Pinpoint the cell where the given text exists, returning its [X, Y] midpoint coordinate. 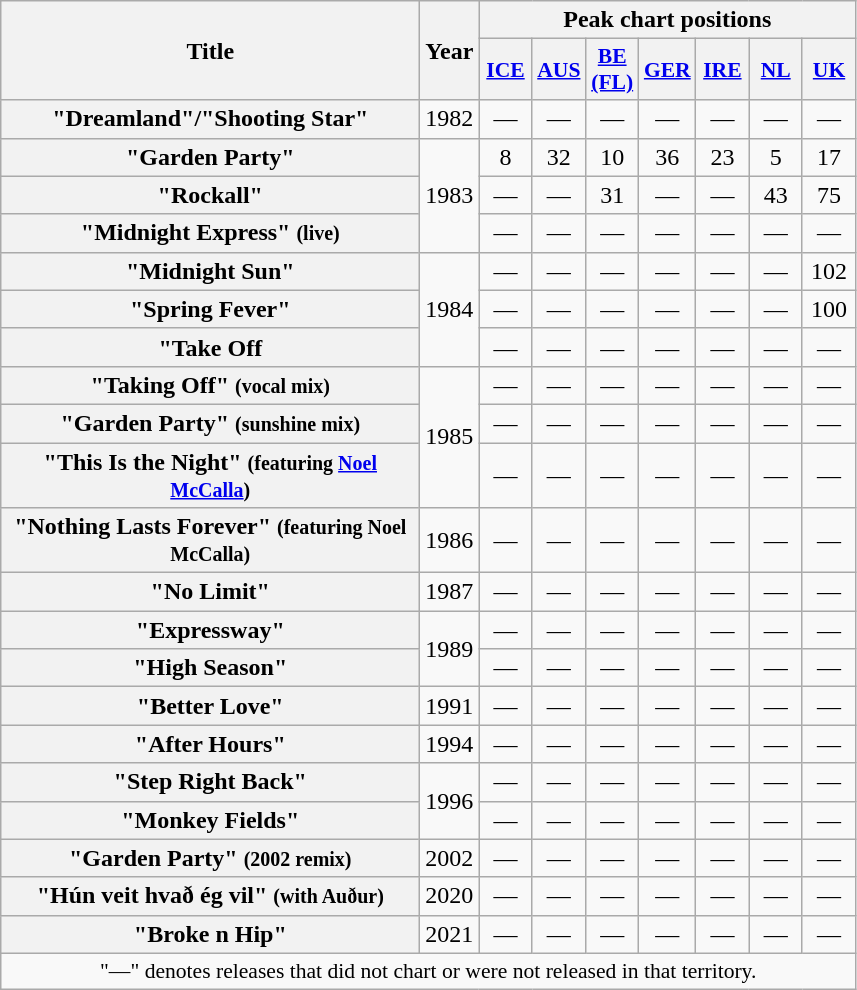
1987 [450, 592]
1991 [450, 706]
Year [450, 50]
5 [776, 157]
1994 [450, 744]
"This Is the Night" (featuring Noel McCalla) [210, 474]
100 [828, 309]
1985 [450, 436]
BE (FL) [612, 70]
"Better Love" [210, 706]
8 [506, 157]
NL [776, 70]
"High Season" [210, 668]
"Monkey Fields" [210, 820]
ICE [506, 70]
"Garden Party" [210, 157]
1984 [450, 309]
1982 [450, 119]
1996 [450, 801]
"Expressway" [210, 630]
GER [668, 70]
36 [668, 157]
23 [722, 157]
"No Limit" [210, 592]
17 [828, 157]
1983 [450, 195]
2021 [450, 934]
1986 [450, 540]
1989 [450, 649]
31 [612, 195]
2002 [450, 858]
"Dreamland"/"Shooting Star" [210, 119]
102 [828, 271]
"—" denotes releases that did not chart or were not released in that territory. [428, 971]
"Taking Off" (vocal mix) [210, 385]
32 [558, 157]
"Broke n Hip" [210, 934]
75 [828, 195]
IRE [722, 70]
Title [210, 50]
"Garden Party" (sunshine mix) [210, 423]
"Garden Party" (2002 remix) [210, 858]
"Midnight Sun" [210, 271]
"Take Off [210, 347]
"Hún veit hvað ég vil" (with Auður) [210, 896]
"Step Right Back" [210, 782]
43 [776, 195]
"Midnight Express" (live) [210, 233]
"Nothing Lasts Forever" (featuring Noel McCalla) [210, 540]
2020 [450, 896]
AUS [558, 70]
"After Hours" [210, 744]
UK [828, 70]
"Spring Fever" [210, 309]
10 [612, 157]
"Rockall" [210, 195]
Peak chart positions [668, 20]
